Locate the cell with the specified text and output its [X, Y] center coordinate. 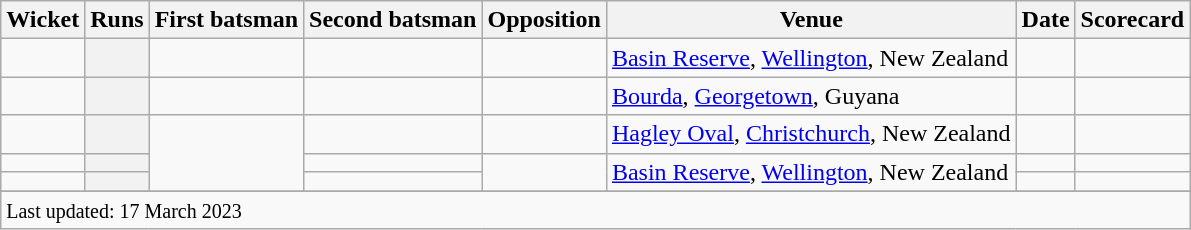
Opposition [544, 20]
Wicket [43, 20]
Venue [811, 20]
Runs [117, 20]
Scorecard [1132, 20]
Bourda, Georgetown, Guyana [811, 96]
Date [1046, 20]
First batsman [226, 20]
Second batsman [393, 20]
Hagley Oval, Christchurch, New Zealand [811, 134]
Last updated: 17 March 2023 [596, 210]
